Find where the given text appears and provide that cell's center as [x, y] coordinate. 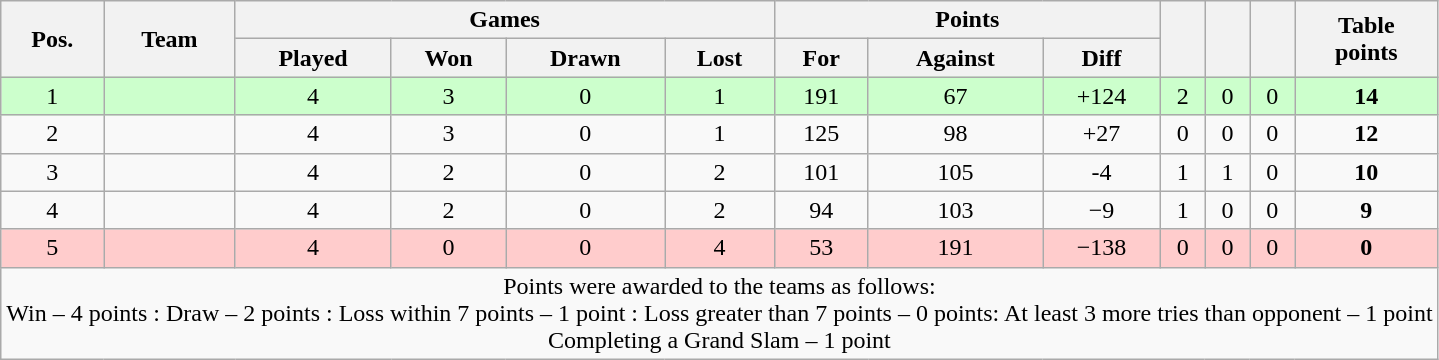
Played [313, 58]
53 [821, 248]
For [821, 58]
Drawn [586, 58]
101 [821, 172]
Pos. [52, 39]
−9 [1102, 210]
Diff [1102, 58]
Against [955, 58]
12 [1366, 134]
Team [170, 39]
10 [1366, 172]
14 [1366, 96]
Won [448, 58]
5 [52, 248]
125 [821, 134]
+124 [1102, 96]
−138 [1102, 248]
Tablepoints [1366, 39]
98 [955, 134]
103 [955, 210]
-4 [1102, 172]
94 [821, 210]
9 [1366, 210]
67 [955, 96]
Games [504, 20]
+27 [1102, 134]
Lost [720, 58]
Points [967, 20]
105 [955, 172]
